Locate the cell with the specified text and output its [X, Y] center coordinate. 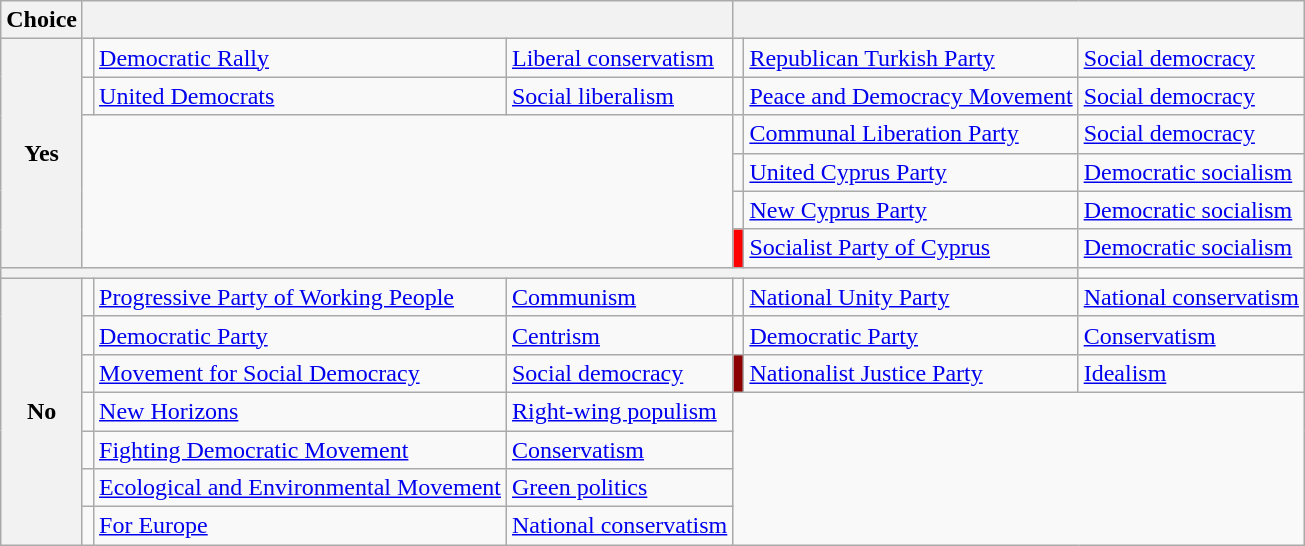
Democratic Rally [300, 58]
Right-wing populism [619, 411]
Nationalist Justice Party [911, 373]
Liberal conservatism [619, 58]
For Europe [300, 526]
United Cyprus Party [911, 172]
Fighting Democratic Movement [300, 449]
Peace and Democracy Movement [911, 96]
No [42, 411]
New Cyprus Party [911, 210]
Progressive Party of Working People [300, 297]
United Democrats [300, 96]
Social liberalism [619, 96]
National Unity Party [911, 297]
Communism [619, 297]
Idealism [1191, 373]
Centrism [619, 335]
Ecological and Environmental Movement [300, 488]
Republican Turkish Party [911, 58]
Choice [42, 20]
Yes [42, 153]
Socialist Party of Cyprus [911, 248]
Movement for Social Democracy [300, 373]
Green politics [619, 488]
New Horizons [300, 411]
Communal Liberation Party [911, 134]
